Extract the [x, y] coordinate from the center of the cell holding the provided text.  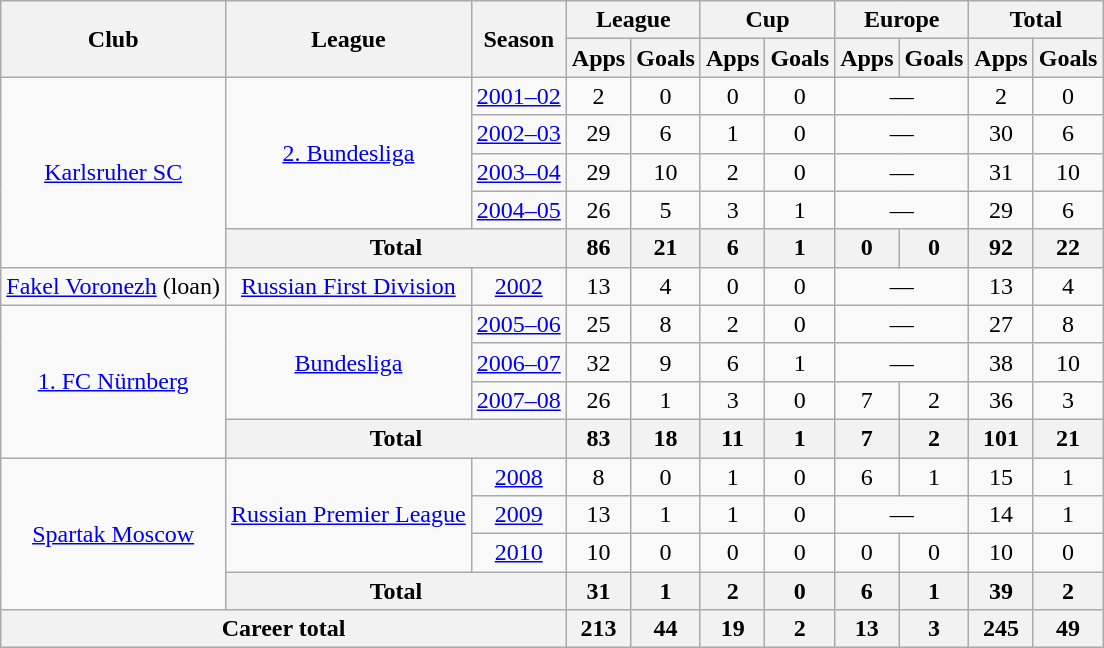
Spartak Moscow [114, 534]
9 [666, 362]
101 [1001, 438]
44 [666, 629]
2006–07 [518, 362]
Europe [902, 20]
2001–02 [518, 96]
27 [1001, 324]
49 [1068, 629]
86 [598, 248]
30 [1001, 134]
2010 [518, 553]
15 [1001, 477]
2004–05 [518, 210]
Karlsruher SC [114, 172]
213 [598, 629]
2008 [518, 477]
5 [666, 210]
Russian Premier League [349, 515]
Season [518, 39]
2005–06 [518, 324]
22 [1068, 248]
25 [598, 324]
14 [1001, 515]
2002 [518, 286]
2007–08 [518, 400]
Cup [767, 20]
38 [1001, 362]
2003–04 [518, 172]
2. Bundesliga [349, 153]
Bundesliga [349, 362]
Career total [284, 629]
1. FC Nürnberg [114, 381]
32 [598, 362]
2009 [518, 515]
92 [1001, 248]
36 [1001, 400]
11 [732, 438]
19 [732, 629]
39 [1001, 591]
Russian First Division [349, 286]
2002–03 [518, 134]
245 [1001, 629]
18 [666, 438]
Fakel Voronezh (loan) [114, 286]
83 [598, 438]
Club [114, 39]
